Scan for the cell matching the given text and deliver its [X, Y] coordinate at center. 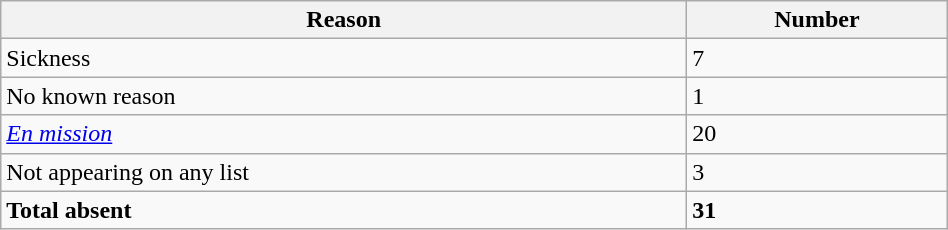
Reason [344, 20]
Not appearing on any list [344, 172]
Number [818, 20]
En mission [344, 134]
3 [818, 172]
No known reason [344, 96]
1 [818, 96]
31 [818, 210]
Total absent [344, 210]
20 [818, 134]
7 [818, 58]
Sickness [344, 58]
